Provide the [x, y] coordinate of the cell's center where the given text is located.  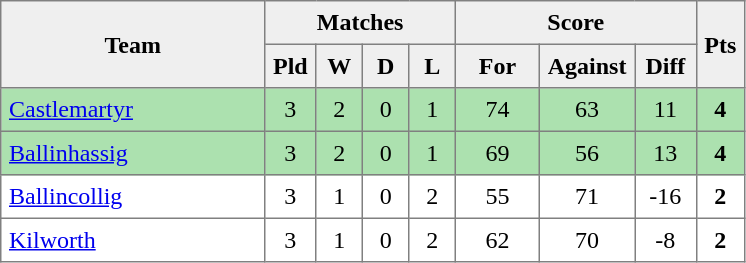
Kilworth [133, 240]
11 [666, 110]
Matches [360, 23]
63 [586, 110]
-16 [666, 197]
W [339, 66]
69 [497, 153]
Pts [720, 44]
Diff [666, 66]
56 [586, 153]
Castlemartyr [133, 110]
Pld [290, 66]
D [385, 66]
62 [497, 240]
Ballincollig [133, 197]
Score [576, 23]
For [497, 66]
Against [586, 66]
74 [497, 110]
70 [586, 240]
Team [133, 44]
55 [497, 197]
71 [586, 197]
-8 [666, 240]
L [432, 66]
13 [666, 153]
Ballinhassig [133, 153]
